Detect which cell encompasses the target text, then output its [X, Y] center coordinate. 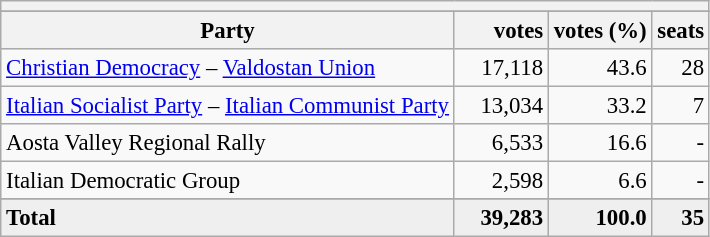
7 [680, 106]
votes [501, 31]
Christian Democracy – Valdostan Union [228, 68]
seats [680, 31]
Italian Democratic Group [228, 181]
33.2 [600, 106]
Aosta Valley Regional Rally [228, 143]
votes (%) [600, 31]
16.6 [600, 143]
6.6 [600, 181]
6,533 [501, 143]
43.6 [600, 68]
2,598 [501, 181]
13,034 [501, 106]
17,118 [501, 68]
28 [680, 68]
Italian Socialist Party – Italian Communist Party [228, 106]
Party [228, 31]
